Search for the cell housing the specified text and yield its [X, Y] center coordinate. 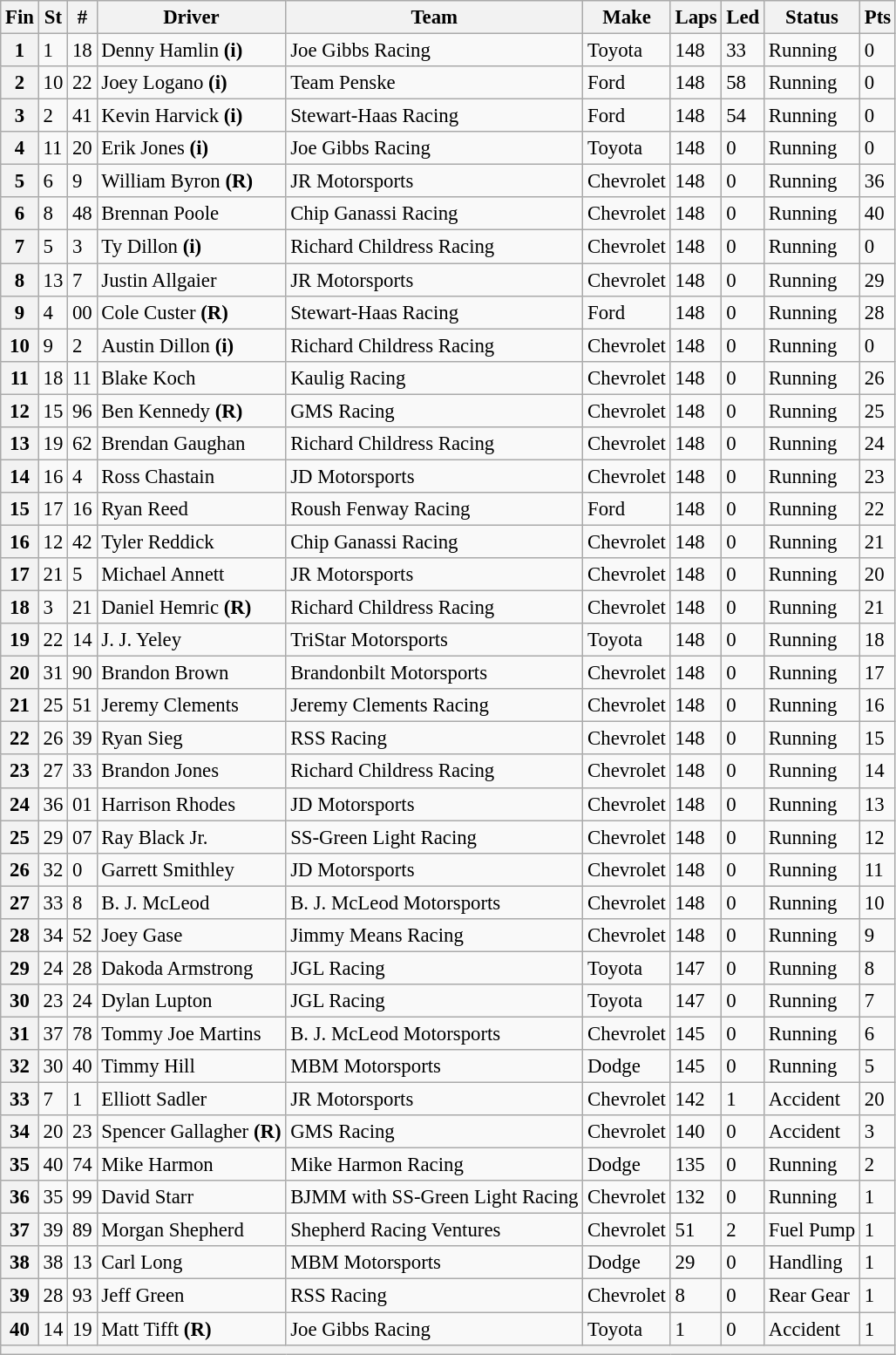
Brandonbilt Motorsports [434, 673]
Jimmy Means Racing [434, 936]
Team [434, 17]
Ben Kennedy (R) [192, 411]
Michael Annett [192, 575]
Ross Chastain [192, 476]
Ryan Sieg [192, 739]
Roush Fenway Racing [434, 509]
Spencer Gallagher (R) [192, 1132]
Brandon Brown [192, 673]
# [82, 17]
Denny Hamlin (i) [192, 51]
Jeremy Clements [192, 705]
Shepherd Racing Ventures [434, 1230]
Mike Harmon [192, 1165]
99 [82, 1197]
Blake Koch [192, 378]
Handling [812, 1263]
Harrison Rhodes [192, 804]
132 [696, 1197]
142 [696, 1100]
00 [82, 312]
135 [696, 1165]
Ryan Reed [192, 509]
41 [82, 116]
Carl Long [192, 1263]
Austin Dillon (i) [192, 345]
Brandon Jones [192, 772]
Brennan Poole [192, 214]
Rear Gear [812, 1296]
BJMM with SS-Green Light Racing [434, 1197]
Mike Harmon Racing [434, 1165]
96 [82, 411]
Brendan Gaughan [192, 444]
J. J. Yeley [192, 640]
74 [82, 1165]
Timmy Hill [192, 1066]
Ty Dillon (i) [192, 247]
David Starr [192, 1197]
Team Penske [434, 83]
Tyler Reddick [192, 541]
58 [743, 83]
Garrett Smithley [192, 869]
Tommy Joe Martins [192, 1033]
Erik Jones (i) [192, 148]
78 [82, 1033]
Joey Gase [192, 936]
52 [82, 936]
Pts [877, 17]
Status [812, 17]
Make [627, 17]
Dakoda Armstrong [192, 968]
Laps [696, 17]
Ray Black Jr. [192, 837]
62 [82, 444]
07 [82, 837]
42 [82, 541]
90 [82, 673]
48 [82, 214]
Led [743, 17]
Justin Allgaier [192, 280]
93 [82, 1296]
B. J. McLeod [192, 902]
SS-Green Light Racing [434, 837]
54 [743, 116]
Elliott Sadler [192, 1100]
Daniel Hemric (R) [192, 608]
Fin [20, 17]
Fuel Pump [812, 1230]
89 [82, 1230]
01 [82, 804]
St [52, 17]
Joey Logano (i) [192, 83]
Matt Tifft (R) [192, 1329]
Morgan Shepherd [192, 1230]
Kaulig Racing [434, 378]
William Byron (R) [192, 181]
Cole Custer (R) [192, 312]
Kevin Harvick (i) [192, 116]
Jeff Green [192, 1296]
140 [696, 1132]
Driver [192, 17]
Jeremy Clements Racing [434, 705]
Dylan Lupton [192, 1001]
TriStar Motorsports [434, 640]
